Output the [x, y] coordinate of the center of the cell containing the given text.  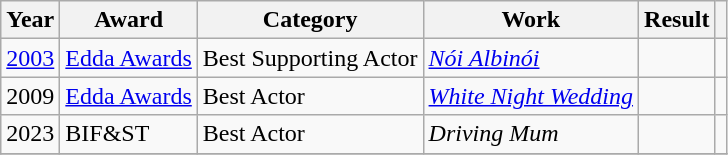
Year [30, 20]
2023 [30, 134]
Award [129, 20]
White Night Wedding [531, 96]
Best Supporting Actor [310, 58]
Driving Mum [531, 134]
2009 [30, 96]
BIF&ST [129, 134]
Result [677, 20]
2003 [30, 58]
Category [310, 20]
Nói Albinói [531, 58]
Work [531, 20]
